Locate the cell with the specified text and output its (x, y) center coordinate. 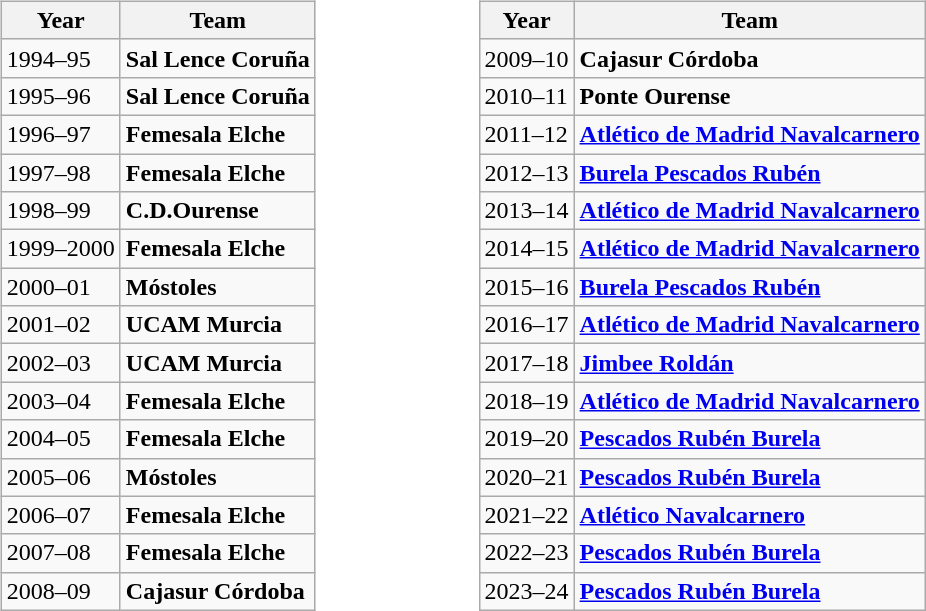
2016–17 (526, 325)
2002–03 (60, 363)
2012–13 (526, 173)
Jimbee Roldán (750, 363)
2021–22 (526, 515)
C.D.Ourense (218, 211)
1996–97 (60, 134)
Atlético Navalcarnero (750, 515)
2009–10 (526, 58)
2020–21 (526, 477)
2008–09 (60, 591)
2018–19 (526, 401)
2001–02 (60, 325)
1995–96 (60, 96)
2011–12 (526, 134)
2015–16 (526, 287)
2004–05 (60, 439)
2017–18 (526, 363)
Ponte Ourense (750, 96)
2023–24 (526, 591)
1997–98 (60, 173)
2010–11 (526, 96)
2005–06 (60, 477)
2000–01 (60, 287)
2014–15 (526, 249)
2022–23 (526, 553)
1999–2000 (60, 249)
2019–20 (526, 439)
2006–07 (60, 515)
2003–04 (60, 401)
1994–95 (60, 58)
1998–99 (60, 211)
2013–14 (526, 211)
2007–08 (60, 553)
